Find where the given text appears and provide that cell's center as [x, y] coordinate. 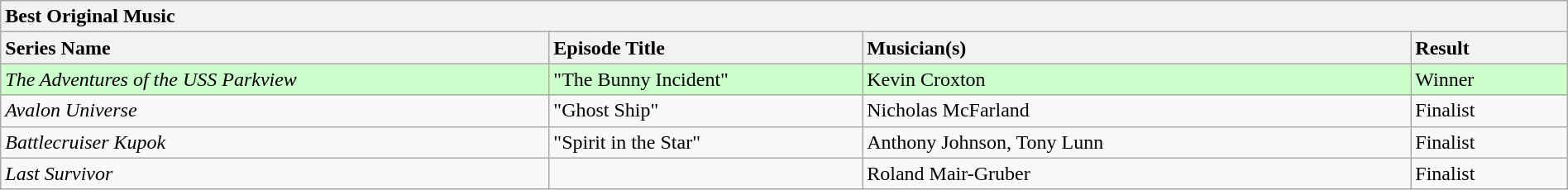
Result [1489, 48]
Last Survivor [275, 173]
Avalon Universe [275, 111]
Anthony Johnson, Tony Lunn [1136, 142]
Kevin Croxton [1136, 79]
"Spirit in the Star" [706, 142]
Winner [1489, 79]
The Adventures of the USS Parkview [275, 79]
"The Bunny Incident" [706, 79]
"Ghost Ship" [706, 111]
Best Original Music [784, 17]
Series Name [275, 48]
Musician(s) [1136, 48]
Roland Mair-Gruber [1136, 173]
Episode Title [706, 48]
Battlecruiser Kupok [275, 142]
Nicholas McFarland [1136, 111]
